Identify which cell holds the provided text, then report its (X, Y) central coordinate. 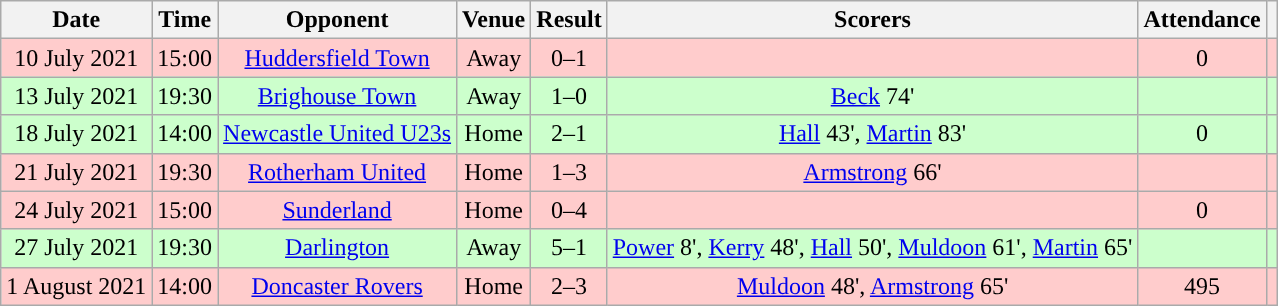
Darlington (338, 248)
24 July 2021 (76, 210)
Opponent (338, 20)
Doncaster Rovers (338, 286)
10 July 2021 (76, 58)
Brighouse Town (338, 96)
5–1 (569, 248)
Hall 43', Martin 83' (872, 134)
27 July 2021 (76, 248)
Result (569, 20)
2–3 (569, 286)
0–1 (569, 58)
Power 8', Kerry 48', Hall 50', Muldoon 61', Martin 65' (872, 248)
18 July 2021 (76, 134)
Muldoon 48', Armstrong 65' (872, 286)
495 (1202, 286)
Beck 74' (872, 96)
Venue (494, 20)
13 July 2021 (76, 96)
Huddersfield Town (338, 58)
Sunderland (338, 210)
2–1 (569, 134)
1–3 (569, 172)
Attendance (1202, 20)
Rotherham United (338, 172)
1–0 (569, 96)
1 August 2021 (76, 286)
Armstrong 66' (872, 172)
Newcastle United U23s (338, 134)
21 July 2021 (76, 172)
Date (76, 20)
Time (185, 20)
Scorers (872, 20)
0–4 (569, 210)
